Provide the [x, y] coordinate of the cell's center where the given text is located.  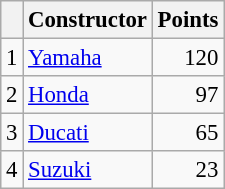
120 [188, 58]
Points [188, 20]
Yamaha [88, 58]
Suzuki [88, 170]
97 [188, 95]
4 [12, 170]
Ducati [88, 133]
2 [12, 95]
Honda [88, 95]
3 [12, 133]
Constructor [88, 20]
23 [188, 170]
1 [12, 58]
65 [188, 133]
